Identify which cell holds the provided text, then report its (X, Y) central coordinate. 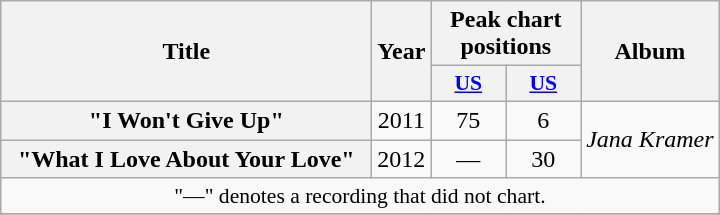
2011 (402, 120)
30 (544, 159)
— (468, 159)
6 (544, 120)
Peak chart positions (506, 34)
2012 (402, 159)
Title (186, 52)
"What I Love About Your Love" (186, 159)
Jana Kramer (650, 139)
"I Won't Give Up" (186, 120)
Album (650, 52)
75 (468, 120)
Year (402, 52)
"—" denotes a recording that did not chart. (360, 196)
